Return (x, y) of the center of cell containing provided text 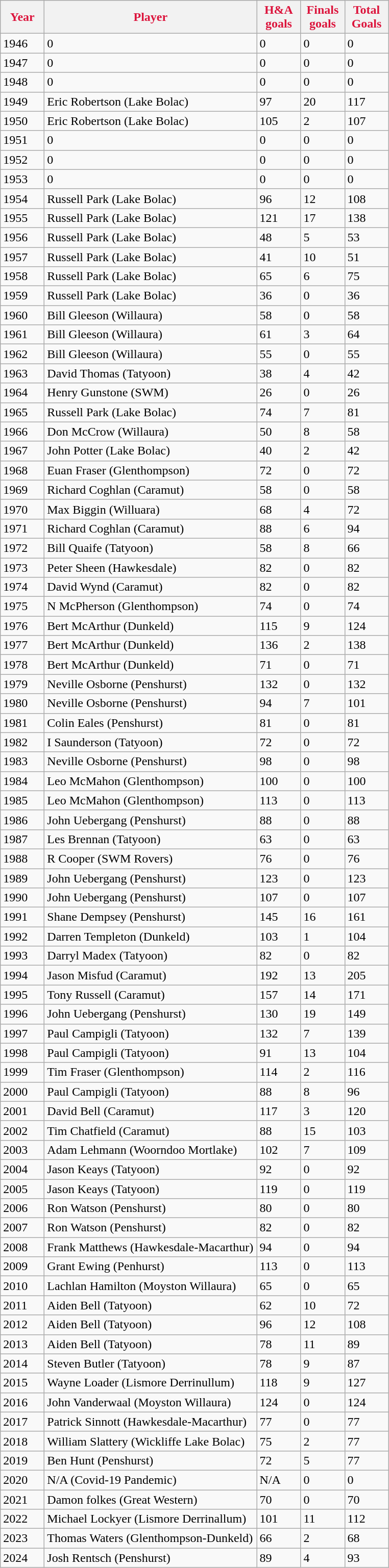
112 (367, 1519)
1986 (22, 820)
Player (151, 17)
1959 (22, 296)
16 (323, 917)
93 (367, 1558)
2024 (22, 1558)
John Potter (Lake Bolac) (151, 451)
Max Biggin (Willuara) (151, 509)
1992 (22, 937)
Euan Fraser (Glenthompson) (151, 470)
Finals goals (323, 17)
2010 (22, 1286)
1953 (22, 179)
2016 (22, 1402)
1982 (22, 742)
1993 (22, 956)
2005 (22, 1189)
2015 (22, 1383)
Colin Eales (Penshurst) (151, 723)
2003 (22, 1150)
2011 (22, 1305)
1981 (22, 723)
1995 (22, 995)
Grant Ewing (Penhurst) (151, 1267)
19 (323, 1014)
Shane Dempsey (Penshurst) (151, 917)
118 (279, 1383)
17 (323, 218)
Jason Misfud (Caramut) (151, 975)
John Vanderwaal (Moyston Willaura) (151, 1402)
1994 (22, 975)
1948 (22, 82)
Lachlan Hamilton (Moyston Willaura) (151, 1286)
15 (323, 1130)
41 (279, 257)
48 (279, 237)
Thomas Waters (Glenthompson-Dunkeld) (151, 1538)
1997 (22, 1033)
2000 (22, 1092)
Peter Sheen (Hawkesdale) (151, 568)
1964 (22, 393)
David Bell (Caramut) (151, 1111)
205 (367, 975)
2021 (22, 1499)
1984 (22, 781)
38 (279, 373)
1970 (22, 509)
2006 (22, 1208)
1966 (22, 432)
1952 (22, 160)
20 (323, 102)
Tony Russell (Caramut) (151, 995)
130 (279, 1014)
1947 (22, 63)
1988 (22, 858)
1998 (22, 1053)
139 (367, 1033)
2002 (22, 1130)
Darryl Madex (Tatyoon) (151, 956)
Year (22, 17)
116 (367, 1072)
2009 (22, 1267)
Michael Lockyer (Lismore Derrinallum) (151, 1519)
1980 (22, 703)
2019 (22, 1460)
1969 (22, 490)
114 (279, 1072)
N/A (Covid-19 Pandemic) (151, 1480)
1979 (22, 684)
1996 (22, 1014)
51 (367, 257)
1951 (22, 140)
2022 (22, 1519)
2020 (22, 1480)
Les Brennan (Tatyoon) (151, 839)
87 (367, 1363)
2012 (22, 1325)
1971 (22, 528)
2007 (22, 1228)
2018 (22, 1441)
Steven Butler (Tatyoon) (151, 1363)
1955 (22, 218)
David Thomas (Tatyoon) (151, 373)
N McPherson (Glenthompson) (151, 606)
171 (367, 995)
Adam Lehmann (Woorndoo Mortlake) (151, 1150)
Tim Fraser (Glenthompson) (151, 1072)
62 (279, 1305)
1977 (22, 645)
2008 (22, 1247)
2014 (22, 1363)
2001 (22, 1111)
1950 (22, 121)
1973 (22, 568)
105 (279, 121)
Wayne Loader (Lismore Derrinullum) (151, 1383)
1978 (22, 665)
Darren Templeton (Dunkeld) (151, 937)
1949 (22, 102)
David Wynd (Caramut) (151, 587)
Don McCrow (Willaura) (151, 432)
149 (367, 1014)
Frank Matthews (Hawkesdale-Macarthur) (151, 1247)
1963 (22, 373)
I Saunderson (Tatyoon) (151, 742)
64 (367, 335)
1962 (22, 354)
2023 (22, 1538)
1965 (22, 412)
61 (279, 335)
Bill Quaife (Tatyoon) (151, 548)
97 (279, 102)
Total Goals (367, 17)
192 (279, 975)
Ben Hunt (Penshurst) (151, 1460)
1991 (22, 917)
109 (367, 1150)
2004 (22, 1169)
1954 (22, 198)
1972 (22, 548)
1983 (22, 762)
1956 (22, 237)
157 (279, 995)
Henry Gunstone (SWM) (151, 393)
120 (367, 1111)
145 (279, 917)
1968 (22, 470)
127 (367, 1383)
H&A goals (279, 17)
1990 (22, 898)
2017 (22, 1422)
121 (279, 218)
1987 (22, 839)
R Cooper (SWM Rovers) (151, 858)
1957 (22, 257)
1974 (22, 587)
1976 (22, 626)
1975 (22, 606)
William Slattery (Wickliffe Lake Bolac) (151, 1441)
102 (279, 1150)
1960 (22, 315)
1999 (22, 1072)
1 (323, 937)
40 (279, 451)
1958 (22, 276)
N/A (279, 1480)
1946 (22, 43)
2013 (22, 1344)
91 (279, 1053)
1989 (22, 878)
136 (279, 645)
Tim Chatfield (Caramut) (151, 1130)
1967 (22, 451)
1961 (22, 335)
1985 (22, 800)
53 (367, 237)
Damon folkes (Great Western) (151, 1499)
Patrick Sinnott (Hawkesdale-Macarthur) (151, 1422)
161 (367, 917)
Josh Rentsch (Penshurst) (151, 1558)
14 (323, 995)
50 (279, 432)
115 (279, 626)
